Output the (X, Y) coordinate of the center of the cell containing the given text.  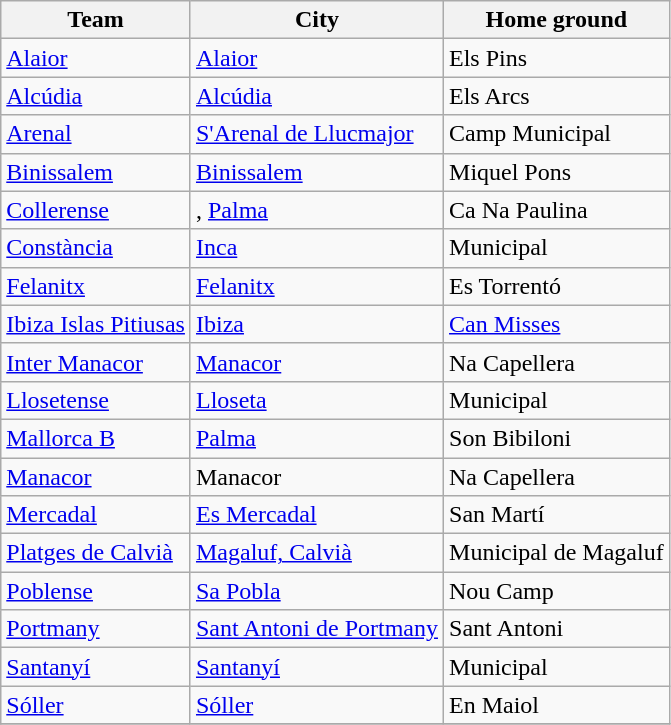
Arenal (96, 134)
Es Torrentó (557, 286)
Els Arcs (557, 96)
City (316, 20)
Collerense (96, 210)
San Martí (557, 515)
, Palma (316, 210)
Sant Antoni de Portmany (316, 629)
S'Arenal de Llucmajor (316, 134)
Can Misses (557, 324)
Palma (316, 438)
Mercadal (96, 515)
Ibiza (316, 324)
Home ground (557, 20)
Constància (96, 248)
Ibiza Islas Pitiusas (96, 324)
Miquel Pons (557, 172)
Es Mercadal (316, 515)
Poblense (96, 591)
Inca (316, 248)
Els Pins (557, 58)
Inter Manacor (96, 362)
Camp Municipal (557, 134)
Lloseta (316, 400)
Platges de Calvià (96, 553)
Nou Camp (557, 591)
Sant Antoni (557, 629)
Portmany (96, 629)
Team (96, 20)
En Maiol (557, 705)
Ca Na Paulina (557, 210)
Mallorca B (96, 438)
Son Bibiloni (557, 438)
Magaluf, Calvià (316, 553)
Sa Pobla (316, 591)
Municipal de Magaluf (557, 553)
Llosetense (96, 400)
